Detect which cell encompasses the target text, then output its (x, y) center coordinate. 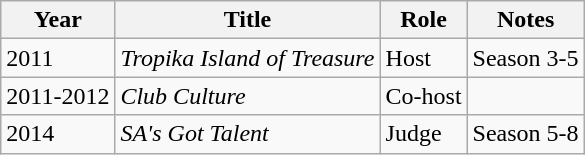
Co-host (424, 96)
Title (248, 20)
Host (424, 58)
Tropika Island of Treasure (248, 58)
Notes (526, 20)
Club Culture (248, 96)
Season 3-5 (526, 58)
2011-2012 (58, 96)
Role (424, 20)
2014 (58, 134)
Season 5-8 (526, 134)
SA's Got Talent (248, 134)
2011 (58, 58)
Year (58, 20)
Judge (424, 134)
